Locate the cell with the specified text and output its [x, y] center coordinate. 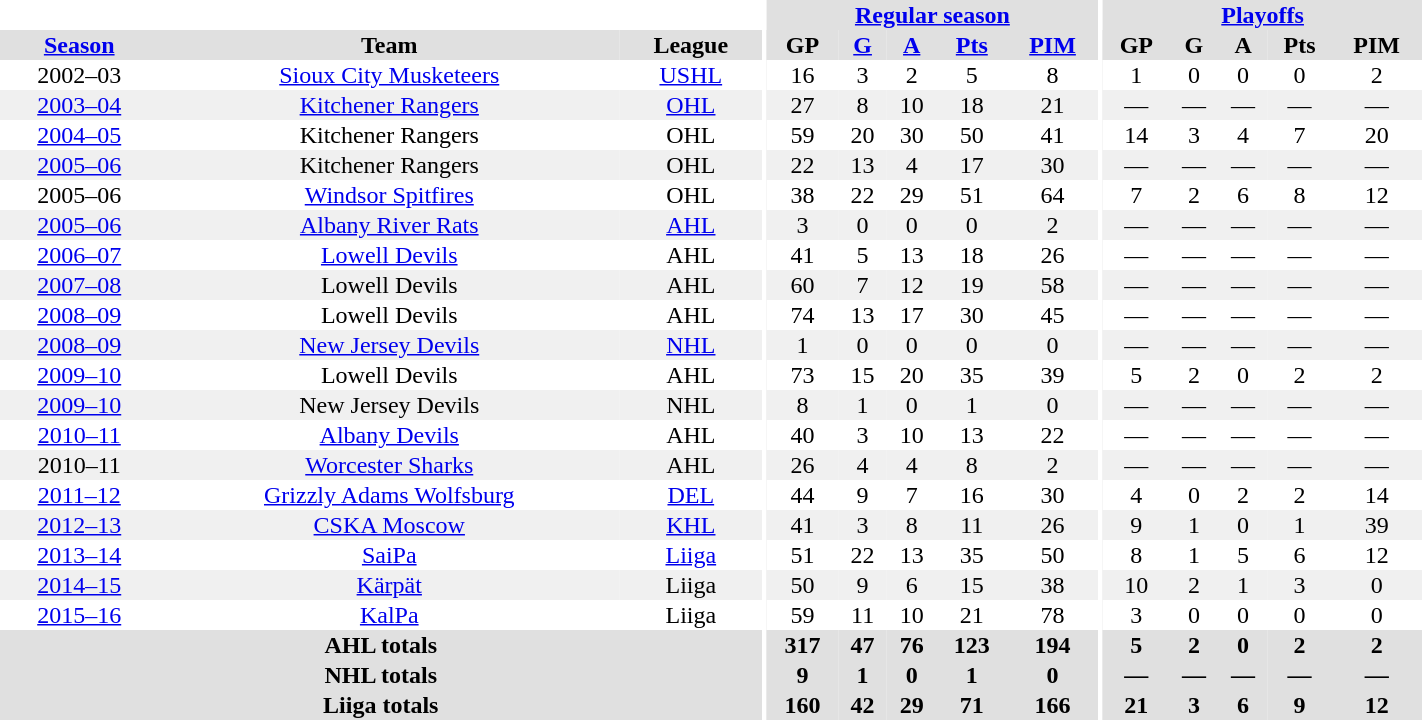
44 [802, 495]
Team [389, 45]
League [690, 45]
CSKA Moscow [389, 525]
45 [1052, 315]
317 [802, 645]
KHL [690, 525]
2015–16 [79, 615]
2006–07 [79, 255]
NHL totals [381, 675]
58 [1052, 285]
27 [802, 105]
2007–08 [79, 285]
76 [912, 645]
SaiPa [389, 555]
47 [862, 645]
2003–04 [79, 105]
123 [972, 645]
Windsor Spitfires [389, 195]
DEL [690, 495]
73 [802, 375]
160 [802, 705]
194 [1052, 645]
AHL totals [381, 645]
Regular season [932, 15]
2011–12 [79, 495]
Season [79, 45]
74 [802, 315]
71 [972, 705]
Kärpät [389, 585]
Grizzly Adams Wolfsburg [389, 495]
64 [1052, 195]
2012–13 [79, 525]
USHL [690, 75]
78 [1052, 615]
Albany River Rats [389, 225]
166 [1052, 705]
Playoffs [1262, 15]
42 [862, 705]
Worcester Sharks [389, 465]
2013–14 [79, 555]
Albany Devils [389, 435]
60 [802, 285]
2004–05 [79, 135]
2002–03 [79, 75]
19 [972, 285]
KalPa [389, 615]
40 [802, 435]
Sioux City Musketeers [389, 75]
Liiga totals [381, 705]
2014–15 [79, 585]
